Detect which cell encompasses the target text, then output its (x, y) center coordinate. 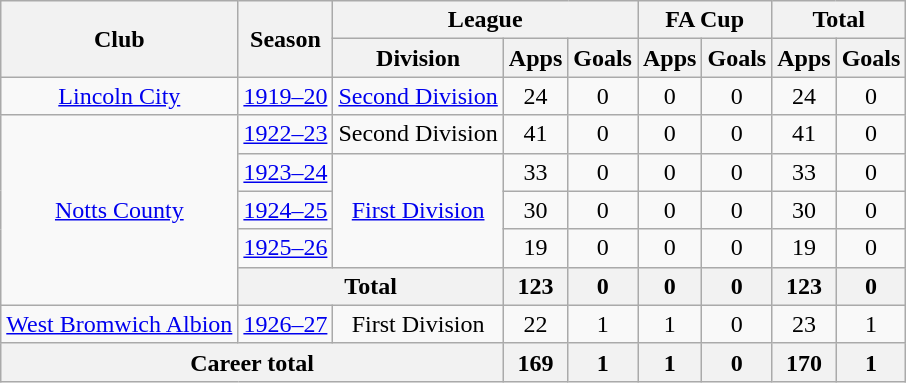
1925–26 (286, 248)
169 (535, 362)
Notts County (120, 210)
1922–23 (286, 134)
West Bromwich Albion (120, 324)
League (486, 20)
Club (120, 39)
170 (804, 362)
Division (418, 58)
FA Cup (705, 20)
1926–27 (286, 324)
1924–25 (286, 210)
22 (535, 324)
Season (286, 39)
23 (804, 324)
Career total (252, 362)
1923–24 (286, 172)
1919–20 (286, 96)
Lincoln City (120, 96)
